Identify which cell holds the provided text, then report its (x, y) central coordinate. 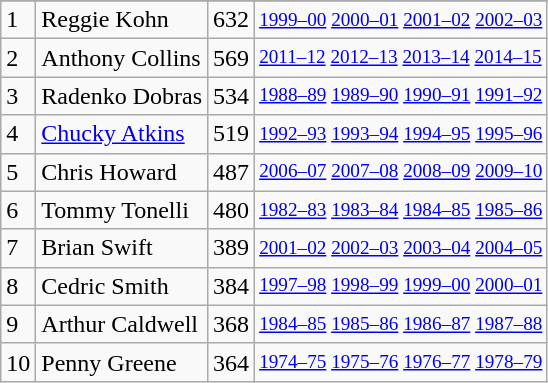
1974–75 1975–76 1976–77 1978–79 (401, 362)
Brian Swift (122, 248)
2011–12 2012–13 2013–14 2014–15 (401, 58)
1999–00 2000–01 2001–02 2002–03 (401, 20)
364 (232, 362)
7 (18, 248)
368 (232, 324)
4 (18, 134)
1992–93 1993–94 1994–95 1995–96 (401, 134)
Chris Howard (122, 172)
1984–85 1985–86 1986–87 1987–88 (401, 324)
Radenko Dobras (122, 96)
2006–07 2007–08 2008–09 2009–10 (401, 172)
5 (18, 172)
9 (18, 324)
2001–02 2002–03 2003–04 2004–05 (401, 248)
3 (18, 96)
Reggie Kohn (122, 20)
1982–83 1983–84 1984–85 1985–86 (401, 210)
10 (18, 362)
Cedric Smith (122, 286)
569 (232, 58)
Tommy Tonelli (122, 210)
487 (232, 172)
534 (232, 96)
Chucky Atkins (122, 134)
Arthur Caldwell (122, 324)
384 (232, 286)
Penny Greene (122, 362)
519 (232, 134)
2 (18, 58)
480 (232, 210)
1 (18, 20)
389 (232, 248)
6 (18, 210)
1988–89 1989–90 1990–91 1991–92 (401, 96)
1997–98 1998–99 1999–00 2000–01 (401, 286)
Anthony Collins (122, 58)
8 (18, 286)
632 (232, 20)
